Find where the given text appears and provide that cell's center as [X, Y] coordinate. 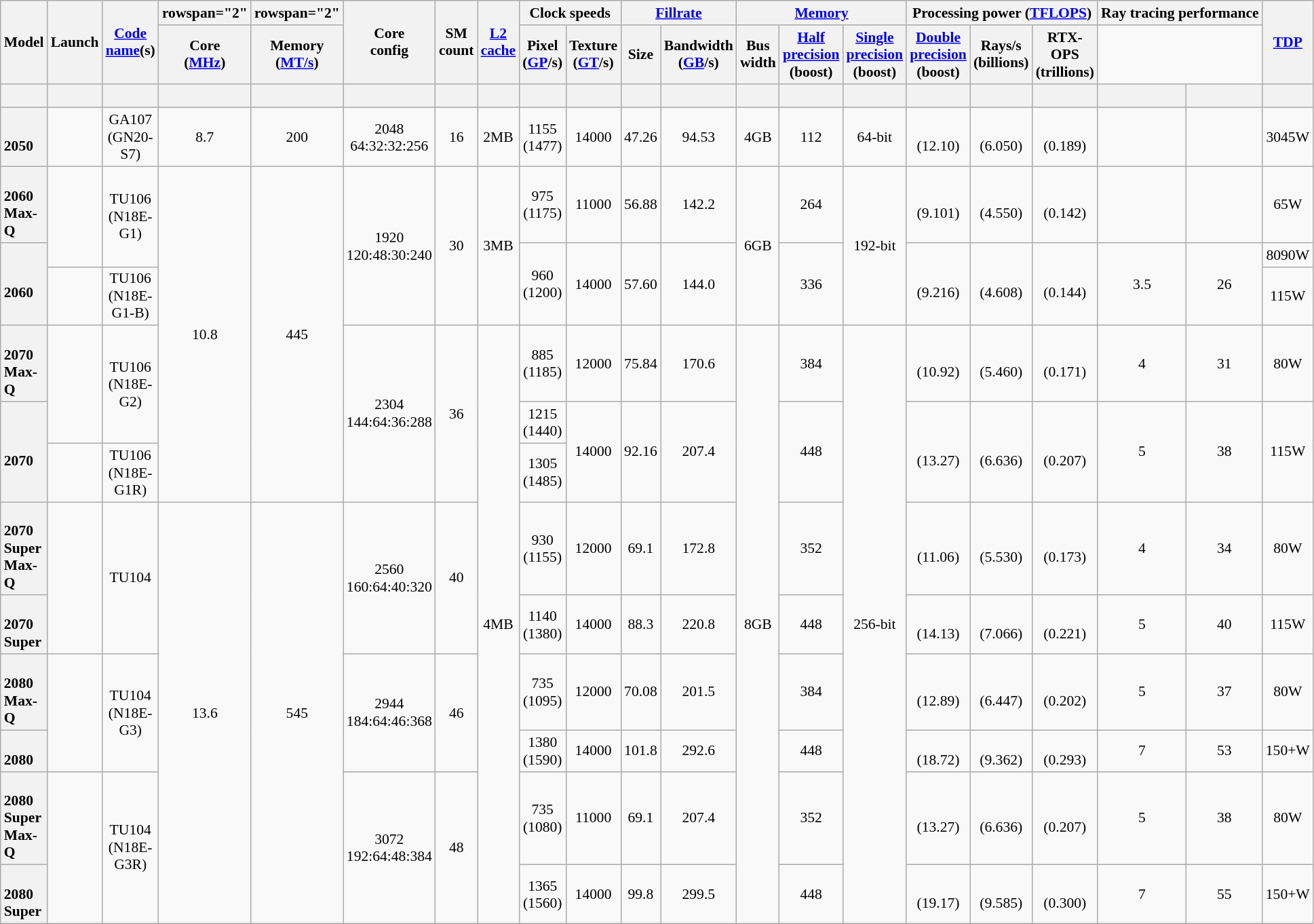
(11.06) [938, 549]
70.08 [640, 692]
2070 Super Max-Q [24, 549]
(12.89) [938, 692]
2060 Max-Q [24, 205]
Texture (GT/s) [593, 54]
2048 64:32:32:256 [389, 137]
101.8 [640, 750]
1155 (1477) [543, 137]
36 [457, 414]
(12.10) [938, 137]
94.53 [699, 137]
(0.202) [1065, 692]
31 [1224, 364]
2944184:64:46:368 [389, 712]
142.2 [699, 205]
(10.92) [938, 364]
92.16 [640, 452]
Clock speeds [570, 13]
Singleprecision(boost) [874, 54]
2304 144:64:36:288 [389, 414]
Bandwidth (GB/s) [699, 54]
(0.221) [1065, 625]
55 [1224, 894]
735 (1080) [543, 818]
8090W [1288, 255]
2060 [24, 284]
445 [297, 334]
Size [640, 54]
TU106 (N18E-G1R) [130, 472]
(6.050) [1001, 137]
46 [457, 712]
112 [811, 137]
2070 Super [24, 625]
47.26 [640, 137]
292.6 [699, 750]
336 [811, 284]
TU104 (N18E-G3R) [130, 847]
L2 cache [499, 42]
975 (1175) [543, 205]
(5.530) [1001, 549]
4MB [499, 625]
(14.13) [938, 625]
3MB [499, 246]
(0.142) [1065, 205]
170.6 [699, 364]
2070 Max-Q [24, 364]
75.84 [640, 364]
Processing power (TFLOPS) [1002, 13]
2050 [24, 137]
144.0 [699, 284]
(9.101) [938, 205]
(6.447) [1001, 692]
Model [24, 42]
1215 (1440) [543, 422]
Code name(s) [130, 42]
53 [1224, 750]
(7.066) [1001, 625]
6GB [758, 246]
220.8 [699, 625]
Halfprecision(boost) [811, 54]
(0.144) [1065, 284]
(0.293) [1065, 750]
1920 120:48:30:240 [389, 246]
1380(1590) [543, 750]
65W [1288, 205]
960 (1200) [543, 284]
201.5 [699, 692]
16 [457, 137]
Core config [389, 42]
(9.585) [1001, 894]
3.5 [1142, 284]
57.60 [640, 284]
TU106 (N18E-G2) [130, 384]
GA107 (GN20-S7) [130, 137]
TU106 (N18E-G1) [130, 217]
256-bit [874, 625]
(19.17) [938, 894]
Pixel (GP/s) [543, 54]
2080 Super [24, 894]
2560 160:64:40:320 [389, 578]
885 (1185) [543, 364]
200 [297, 137]
(0.189) [1065, 137]
(9.216) [938, 284]
Bus width [758, 54]
64-bit [874, 137]
Memory [822, 13]
(0.300) [1065, 894]
TU104(N18E-G3) [130, 712]
37 [1224, 692]
2080 [24, 750]
88.3 [640, 625]
2MB [499, 137]
26 [1224, 284]
56.88 [640, 205]
Rays/s(billions) [1001, 54]
(18.72) [938, 750]
99.8 [640, 894]
930 (1155) [543, 549]
3072 192:64:48:384 [389, 847]
1365 (1560) [543, 894]
13.6 [205, 713]
(9.362) [1001, 750]
192-bit [874, 246]
34 [1224, 549]
Memory (MT/s) [297, 54]
30 [457, 246]
2070 [24, 452]
2080 Super Max-Q [24, 818]
Core (MHz) [205, 54]
1140 (1380) [543, 625]
48 [457, 847]
(0.171) [1065, 364]
8.7 [205, 137]
4GB [758, 137]
TDP [1288, 42]
8GB [758, 625]
3045W [1288, 137]
TU106 (N18E-G1-B) [130, 296]
2080 Max-Q [24, 692]
Ray tracing performance [1180, 13]
(5.460) [1001, 364]
(0.173) [1065, 549]
(4.608) [1001, 284]
264 [811, 205]
SM count [457, 42]
Fillrate [678, 13]
735 (1095) [543, 692]
RTX-OPS(trillions) [1065, 54]
Doubleprecision(boost) [938, 54]
1305 (1485) [543, 472]
TU104 [130, 578]
545 [297, 713]
299.5 [699, 894]
10.8 [205, 334]
(4.550) [1001, 205]
Launch [75, 42]
172.8 [699, 549]
